Pinpoint the cell where the given text exists, returning its [x, y] midpoint coordinate. 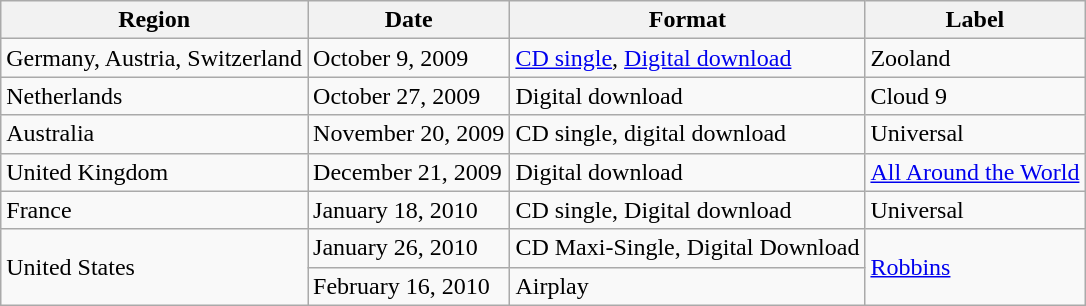
Australia [154, 134]
Netherlands [154, 96]
February 16, 2010 [409, 286]
France [154, 210]
Format [688, 20]
Label [975, 20]
CD Maxi-Single, Digital Download [688, 248]
November 20, 2009 [409, 134]
October 27, 2009 [409, 96]
United Kingdom [154, 172]
January 26, 2010 [409, 248]
Region [154, 20]
December 21, 2009 [409, 172]
Airplay [688, 286]
October 9, 2009 [409, 58]
Robbins [975, 267]
Zooland [975, 58]
Date [409, 20]
All Around the World [975, 172]
January 18, 2010 [409, 210]
United States [154, 267]
Germany, Austria, Switzerland [154, 58]
CD single, digital download [688, 134]
Cloud 9 [975, 96]
